Return the [x, y] coordinate for the center point of the cell that contains the specified text.  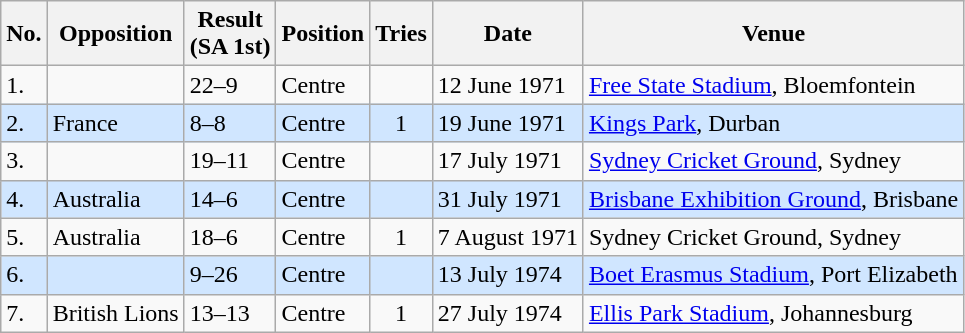
Ellis Park Stadium, Johannesburg [773, 313]
1. [24, 85]
Tries [402, 34]
Kings Park, Durban [773, 123]
Position [323, 34]
22–9 [230, 85]
31 July 1971 [508, 199]
British Lions [116, 313]
No. [24, 34]
5. [24, 237]
7 August 1971 [508, 237]
19 June 1971 [508, 123]
Venue [773, 34]
2. [24, 123]
Result(SA 1st) [230, 34]
3. [24, 161]
Free State Stadium, Bloemfontein [773, 85]
27 July 1974 [508, 313]
4. [24, 199]
France [116, 123]
Date [508, 34]
12 June 1971 [508, 85]
14–6 [230, 199]
7. [24, 313]
Brisbane Exhibition Ground, Brisbane [773, 199]
17 July 1971 [508, 161]
Opposition [116, 34]
6. [24, 275]
8–8 [230, 123]
9–26 [230, 275]
19–11 [230, 161]
18–6 [230, 237]
13–13 [230, 313]
13 July 1974 [508, 275]
Boet Erasmus Stadium, Port Elizabeth [773, 275]
